Scan for the cell matching the given text and deliver its [X, Y] coordinate at center. 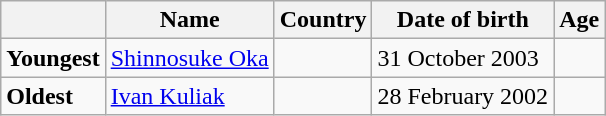
31 October 2003 [463, 58]
Ivan Kuliak [190, 96]
Oldest [53, 96]
Shinnosuke Oka [190, 58]
Name [190, 20]
28 February 2002 [463, 96]
Date of birth [463, 20]
Youngest [53, 58]
Age [580, 20]
Country [323, 20]
